Pinpoint the cell where the given text exists, returning its [X, Y] midpoint coordinate. 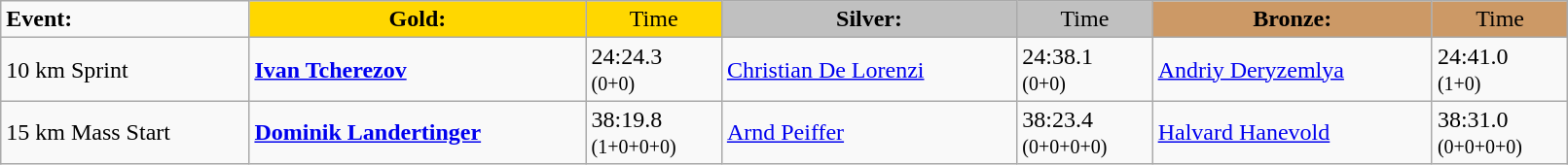
Halvard Hanevold [1293, 132]
Christian De Lorenzi [868, 70]
Ivan Tcherezov [418, 70]
24:41.0(1+0) [1499, 70]
Bronze: [1293, 19]
15 km Mass Start [125, 132]
38:31.0(0+0+0+0) [1499, 132]
24:38.1(0+0) [1084, 70]
24:24.3(0+0) [654, 70]
Gold: [418, 19]
Arnd Peiffer [868, 132]
10 km Sprint [125, 70]
Event: [125, 19]
Dominik Landertinger [418, 132]
Silver: [868, 19]
38:23.4(0+0+0+0) [1084, 132]
Andriy Deryzemlya [1293, 70]
38:19.8(1+0+0+0) [654, 132]
